Determine the (X, Y) coordinate at the center of the cell enclosing the given text.  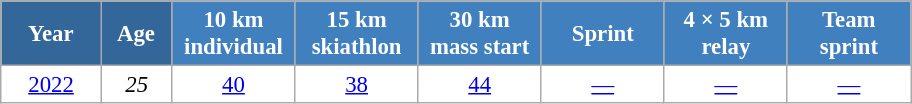
10 km individual (234, 34)
38 (356, 85)
30 km mass start (480, 34)
40 (234, 85)
Age (136, 34)
Sprint (602, 34)
15 km skiathlon (356, 34)
Year (52, 34)
Team sprint (848, 34)
2022 (52, 85)
25 (136, 85)
44 (480, 85)
4 × 5 km relay (726, 34)
